Capture the cell that displays the provided text and extract its (x, y) central coordinate. 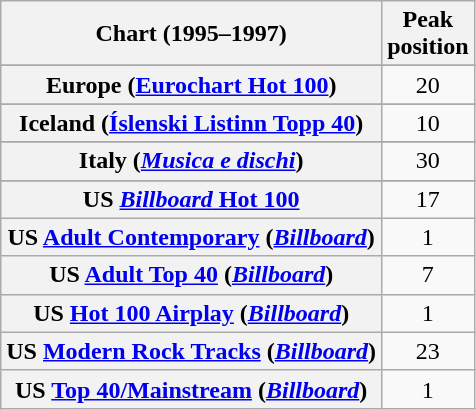
Peakposition (428, 34)
Iceland (Íslenski Listinn Topp 40) (192, 123)
Chart (1995–1997) (192, 34)
US Adult Top 40 (Billboard) (192, 275)
US Billboard Hot 100 (192, 199)
17 (428, 199)
Italy (Musica e dischi) (192, 161)
US Top 40/Mainstream (Billboard) (192, 389)
US Adult Contemporary (Billboard) (192, 237)
20 (428, 85)
US Modern Rock Tracks (Billboard) (192, 351)
7 (428, 275)
30 (428, 161)
23 (428, 351)
10 (428, 123)
US Hot 100 Airplay (Billboard) (192, 313)
Europe (Eurochart Hot 100) (192, 85)
